Capture the cell that displays the provided text and extract its (x, y) central coordinate. 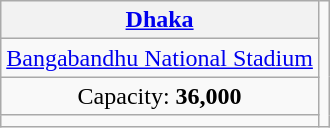
Bangabandhu National Stadium (160, 58)
Dhaka (160, 20)
Capacity: 36,000 (160, 96)
